Search for the cell housing the specified text and yield its (X, Y) center coordinate. 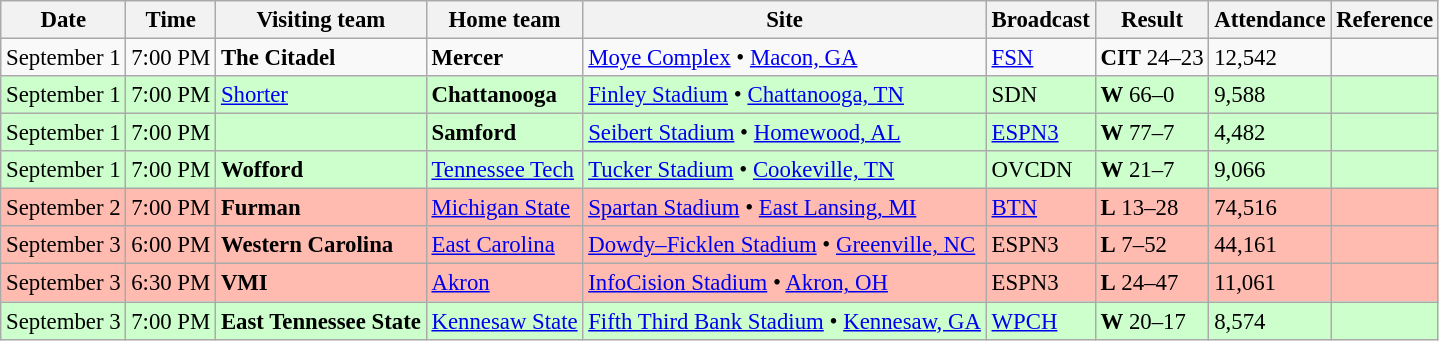
11,061 (1270, 283)
Kennesaw State (504, 321)
FSN (1040, 58)
9,066 (1270, 170)
44,161 (1270, 245)
The Citadel (322, 58)
W 20–17 (1152, 321)
Tucker Stadium • Cookeville, TN (784, 170)
W 77–7 (1152, 133)
September 2 (64, 208)
4,482 (1270, 133)
East Tennessee State (322, 321)
InfoCision Stadium • Akron, OH (784, 283)
Spartan Stadium • East Lansing, MI (784, 208)
Wofford (322, 170)
WPCH (1040, 321)
Mercer (504, 58)
9,588 (1270, 95)
6:00 PM (171, 245)
Time (171, 20)
Chattanooga (504, 95)
W 21–7 (1152, 170)
74,516 (1270, 208)
Michigan State (504, 208)
Visiting team (322, 20)
Reference (1385, 20)
Broadcast (1040, 20)
SDN (1040, 95)
12,542 (1270, 58)
Dowdy–Ficklen Stadium • Greenville, NC (784, 245)
L 13–28 (1152, 208)
OVCDN (1040, 170)
Akron (504, 283)
VMI (322, 283)
L 7–52 (1152, 245)
L 24–47 (1152, 283)
Result (1152, 20)
Site (784, 20)
Seibert Stadium • Homewood, AL (784, 133)
Samford (504, 133)
BTN (1040, 208)
Tennessee Tech (504, 170)
Date (64, 20)
Finley Stadium • Chattanooga, TN (784, 95)
Furman (322, 208)
W 66–0 (1152, 95)
CIT 24–23 (1152, 58)
8,574 (1270, 321)
Moye Complex • Macon, GA (784, 58)
East Carolina (504, 245)
Shorter (322, 95)
Attendance (1270, 20)
6:30 PM (171, 283)
Western Carolina (322, 245)
Fifth Third Bank Stadium • Kennesaw, GA (784, 321)
Home team (504, 20)
